Capture the cell that displays the provided text and extract its (X, Y) central coordinate. 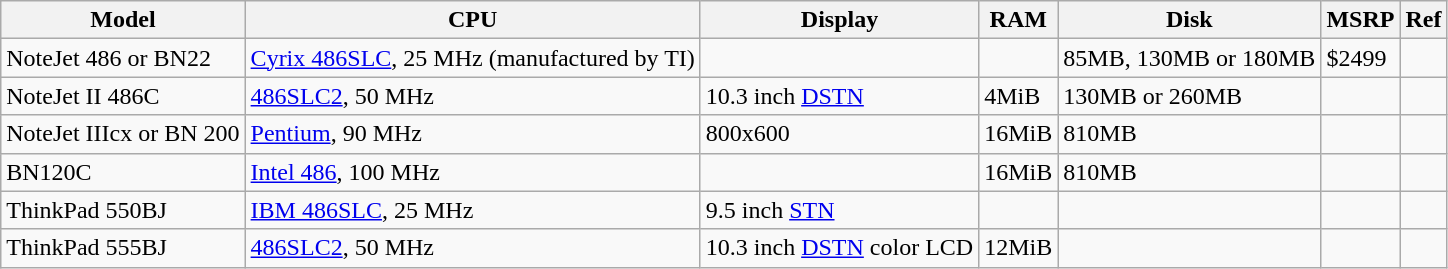
85MB, 130MB or 180MB (1190, 58)
9.5 inch STN (839, 210)
CPU (472, 20)
Disk (1190, 20)
NoteJet IIIcx or BN 200 (123, 134)
Model (123, 20)
10.3 inch DSTN color LCD (839, 248)
10.3 inch DSTN (839, 96)
Cyrix 486SLC, 25 MHz (manufactured by TI) (472, 58)
MSRP (1360, 20)
800x600 (839, 134)
Display (839, 20)
NoteJet II 486C (123, 96)
Intel 486, 100 MHz (472, 172)
Ref (1424, 20)
Pentium, 90 MHz (472, 134)
RAM (1018, 20)
ThinkPad 555BJ (123, 248)
$2499 (1360, 58)
ThinkPad 550BJ (123, 210)
130MB or 260MB (1190, 96)
IBM 486SLC, 25 MHz (472, 210)
BN120C (123, 172)
12MiB (1018, 248)
4MiB (1018, 96)
NoteJet 486 or BN22 (123, 58)
